Output the (X, Y) coordinate of the center of the cell containing the given text.  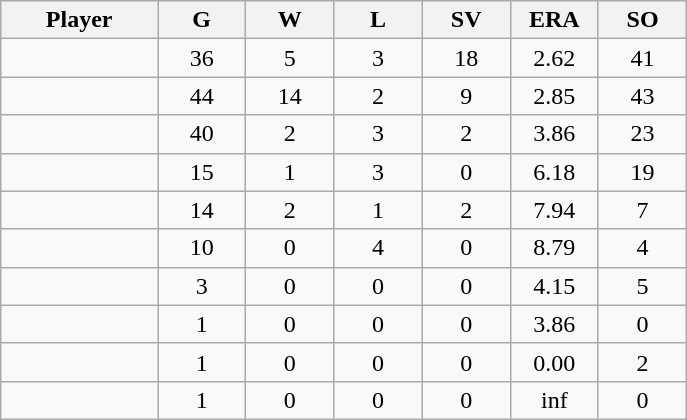
19 (642, 172)
2.85 (554, 96)
43 (642, 96)
40 (202, 134)
Player (80, 20)
4.15 (554, 286)
L (378, 20)
23 (642, 134)
7 (642, 210)
36 (202, 58)
9 (466, 96)
SO (642, 20)
W (290, 20)
7.94 (554, 210)
SV (466, 20)
0.00 (554, 362)
2.62 (554, 58)
ERA (554, 20)
18 (466, 58)
10 (202, 248)
G (202, 20)
15 (202, 172)
41 (642, 58)
8.79 (554, 248)
44 (202, 96)
6.18 (554, 172)
inf (554, 400)
